Identify which cell holds the provided text, then report its [x, y] central coordinate. 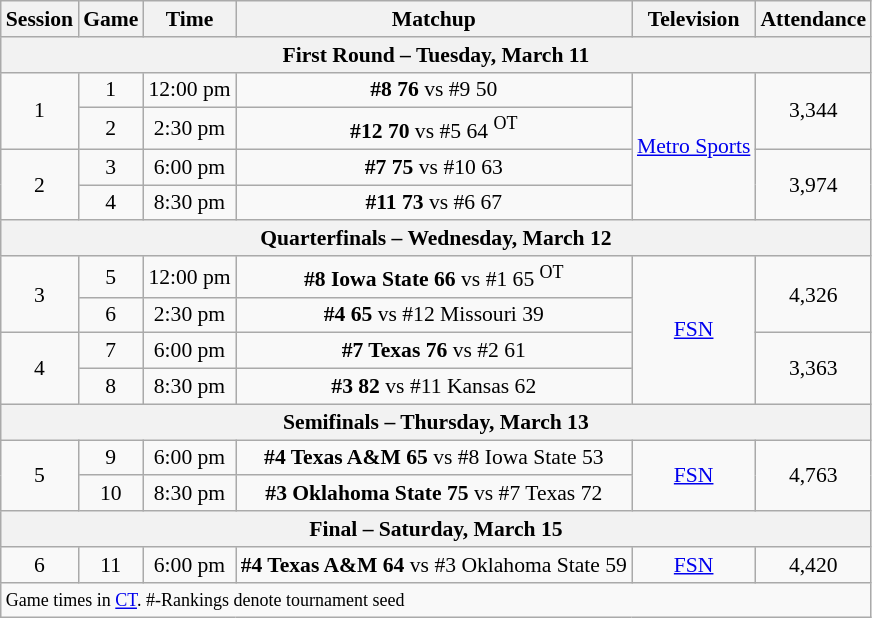
7 [110, 351]
Game [110, 19]
Quarterfinals – Wednesday, March 12 [436, 239]
9 [110, 458]
#8 Iowa State 66 vs #1 65 OT [434, 276]
11 [110, 565]
#3 Oklahoma State 75 vs #7 Texas 72 [434, 494]
#4 Texas A&M 65 vs #8 Iowa State 53 [434, 458]
#8 76 vs #9 50 [434, 90]
Television [694, 19]
4,763 [813, 476]
10 [110, 494]
Matchup [434, 19]
Time [189, 19]
#7 75 vs #10 63 [434, 167]
4,420 [813, 565]
8 [110, 387]
Session [40, 19]
Final – Saturday, March 15 [436, 529]
4,326 [813, 294]
3,974 [813, 184]
3,363 [813, 368]
Metro Sports [694, 146]
#11 73 vs #6 67 [434, 203]
Attendance [813, 19]
#4 Texas A&M 64 vs #3 Oklahoma State 59 [434, 565]
#12 70 vs #5 64 OT [434, 128]
3,344 [813, 110]
#3 82 vs #11 Kansas 62 [434, 387]
First Round – Tuesday, March 11 [436, 55]
Semifinals – Thursday, March 13 [436, 422]
#7 Texas 76 vs #2 61 [434, 351]
#4 65 vs #12 Missouri 39 [434, 316]
